Pinpoint the cell where the given text exists, returning its (X, Y) midpoint coordinate. 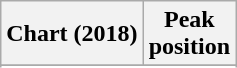
Chart (2018) (72, 34)
Peakposition (189, 34)
